Extract the [x, y] coordinate from the center of the cell holding the provided text.  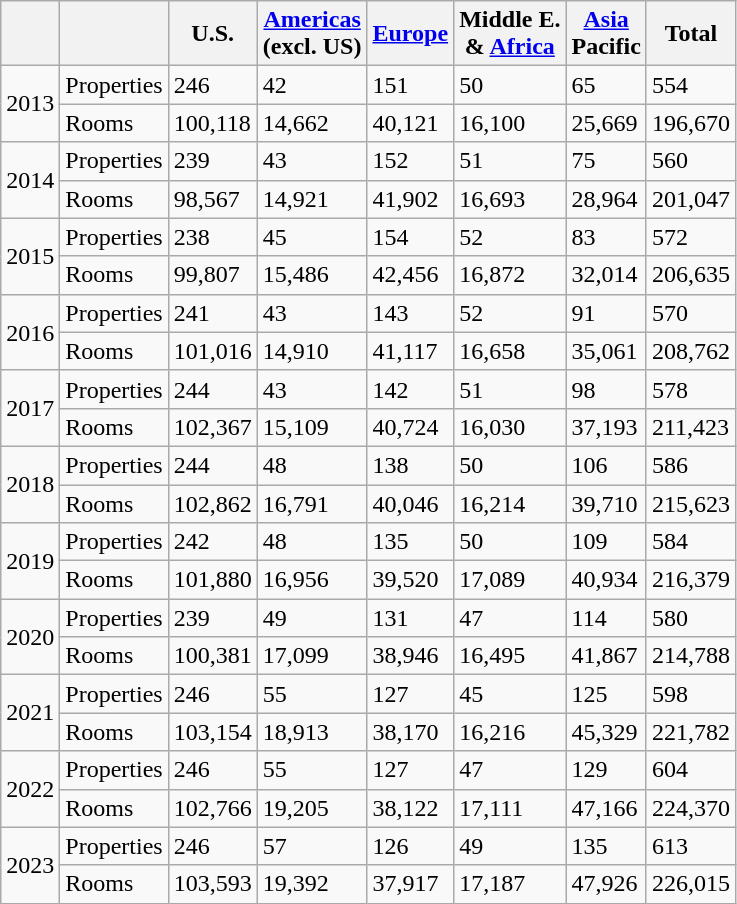
37,917 [410, 884]
221,782 [690, 732]
41,867 [606, 656]
143 [410, 313]
65 [606, 85]
2015 [30, 256]
Total [690, 34]
40,046 [410, 503]
2020 [30, 637]
129 [606, 770]
201,047 [690, 199]
226,015 [690, 884]
16,495 [510, 656]
103,593 [212, 884]
2018 [30, 484]
560 [690, 161]
241 [212, 313]
102,862 [212, 503]
32,014 [606, 275]
570 [690, 313]
109 [606, 542]
16,216 [510, 732]
16,956 [312, 580]
17,187 [510, 884]
17,099 [312, 656]
580 [690, 618]
38,946 [410, 656]
138 [410, 465]
106 [606, 465]
16,658 [510, 351]
16,791 [312, 503]
17,089 [510, 580]
47,926 [606, 884]
14,662 [312, 123]
28,964 [606, 199]
19,392 [312, 884]
126 [410, 846]
16,030 [510, 427]
Middle E.& Africa [510, 34]
586 [690, 465]
102,367 [212, 427]
196,670 [690, 123]
38,122 [410, 808]
2016 [30, 332]
42,456 [410, 275]
206,635 [690, 275]
41,117 [410, 351]
91 [606, 313]
578 [690, 389]
215,623 [690, 503]
35,061 [606, 351]
152 [410, 161]
2023 [30, 865]
584 [690, 542]
100,381 [212, 656]
604 [690, 770]
125 [606, 694]
102,766 [212, 808]
15,109 [312, 427]
40,934 [606, 580]
613 [690, 846]
Americas(excl. US) [312, 34]
25,669 [606, 123]
41,902 [410, 199]
17,111 [510, 808]
57 [312, 846]
131 [410, 618]
18,913 [312, 732]
216,379 [690, 580]
2021 [30, 713]
75 [606, 161]
208,762 [690, 351]
242 [212, 542]
2022 [30, 789]
Asia Pacific [606, 34]
598 [690, 694]
99,807 [212, 275]
U.S. [212, 34]
2019 [30, 561]
39,520 [410, 580]
16,100 [510, 123]
572 [690, 237]
114 [606, 618]
45,329 [606, 732]
42 [312, 85]
103,154 [212, 732]
15,486 [312, 275]
98 [606, 389]
Europe [410, 34]
238 [212, 237]
100,118 [212, 123]
16,214 [510, 503]
98,567 [212, 199]
83 [606, 237]
101,016 [212, 351]
14,921 [312, 199]
2017 [30, 408]
40,121 [410, 123]
38,170 [410, 732]
224,370 [690, 808]
214,788 [690, 656]
39,710 [606, 503]
211,423 [690, 427]
16,693 [510, 199]
2014 [30, 180]
151 [410, 85]
16,872 [510, 275]
2013 [30, 104]
154 [410, 237]
101,880 [212, 580]
40,724 [410, 427]
37,193 [606, 427]
14,910 [312, 351]
47,166 [606, 808]
19,205 [312, 808]
554 [690, 85]
142 [410, 389]
